Find where the given text appears and provide that cell's center as (x, y) coordinate. 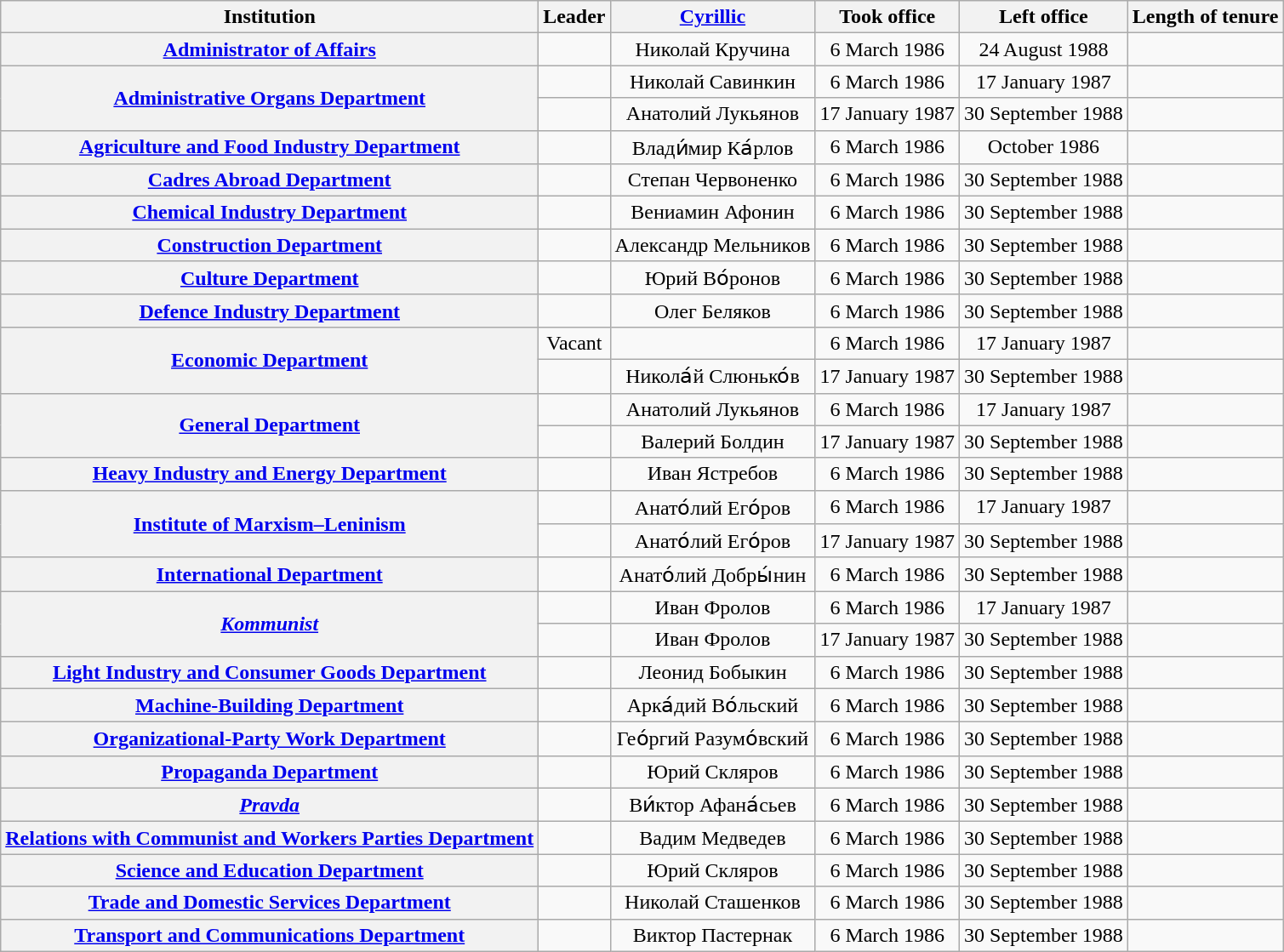
Вениамин Афонин (713, 213)
Ви́ктор Афана́сьев (713, 805)
Иван Ястребов (713, 474)
Economic Department (270, 360)
Light Industry and Consumer Goods Department (270, 672)
Леонид Бобыкин (713, 672)
Гео́ргий Разумо́вский (713, 739)
Culture Department (270, 278)
Pravda (270, 805)
Transport and Communications Department (270, 935)
Никола́й Слюнько́в (713, 376)
Cadres Abroad Department (270, 180)
Вадим Медведев (713, 838)
Institution (270, 17)
Construction Department (270, 245)
Took office (887, 17)
Cyrillic (713, 17)
Николай Савинкин (713, 82)
October 1986 (1044, 147)
Propaganda Department (270, 772)
Арка́дий Во́льский (713, 705)
Institute of Marxism–Leninism (270, 524)
24 August 1988 (1044, 49)
Chemical Industry Department (270, 213)
Relations with Communist and Workers Parties Department (270, 838)
International Department (270, 574)
Валерий Болдин (713, 442)
Kommunist (270, 624)
General Department (270, 425)
Влади́мир Ка́рлов (713, 147)
Heavy Industry and Energy Department (270, 474)
Leader (574, 17)
Александр Мельников (713, 245)
Trade and Domestic Services Department (270, 903)
Left office (1044, 17)
Administrative Organs Department (270, 98)
Science and Education Department (270, 870)
Анато́лий Добры́нин (713, 574)
Machine-Building Department (270, 705)
Николай Кручина (713, 49)
Defence Industry Department (270, 311)
Agriculture and Food Industry Department (270, 147)
Олег Беляков (713, 311)
Юрий Во́ронов (713, 278)
Степан Червоненко (713, 180)
Vacant (574, 343)
Length of tenure (1205, 17)
Organizational-Party Work Department (270, 739)
Николай Сташенков (713, 903)
Виктор Пастернак (713, 935)
Administrator of Affairs (270, 49)
